Locate the cell with the specified text and output its (X, Y) center coordinate. 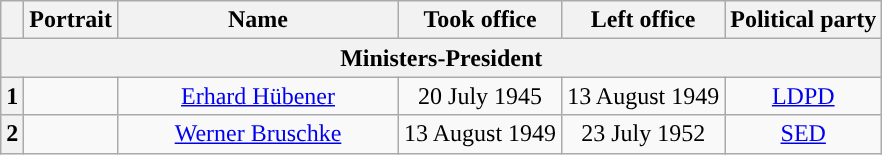
Left office (644, 20)
SED (804, 134)
LDPD (804, 96)
Ministers-President (442, 58)
Political party (804, 20)
2 (12, 134)
23 July 1952 (644, 134)
Portrait (71, 20)
Werner Bruschke (258, 134)
Name (258, 20)
20 July 1945 (480, 96)
1 (12, 96)
Erhard Hübener (258, 96)
Took office (480, 20)
